Search for the cell housing the specified text and yield its (x, y) center coordinate. 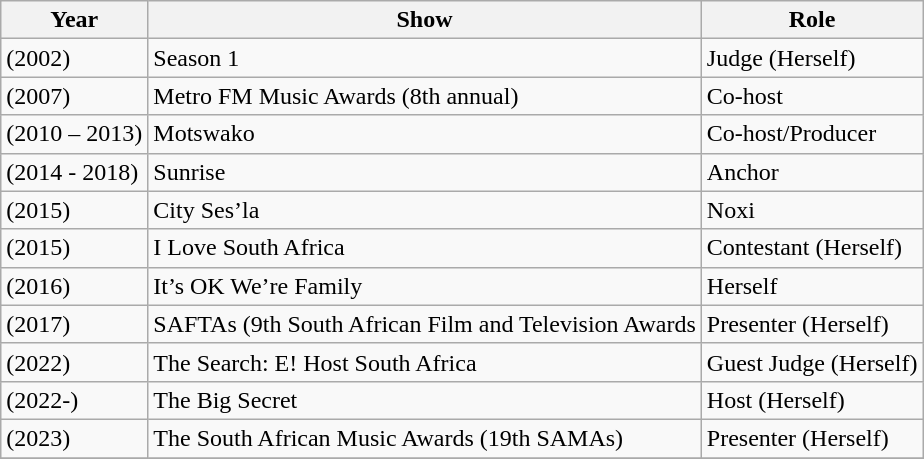
(2017) (74, 324)
Role (812, 20)
Sunrise (424, 172)
Co-host/Producer (812, 134)
The South African Music Awards (19th SAMAs) (424, 438)
Season 1 (424, 58)
It’s OK We’re Family (424, 286)
SAFTAs (9th South African Film and Television Awards (424, 324)
Anchor (812, 172)
Co-host (812, 96)
Noxi (812, 210)
(2022) (74, 362)
(2022-) (74, 400)
Motswako (424, 134)
(2016) (74, 286)
Guest Judge (Herself) (812, 362)
Herself (812, 286)
The Search: E! Host South Africa (424, 362)
Show (424, 20)
Metro FM Music Awards (8th annual) (424, 96)
(2023) (74, 438)
City Ses’la (424, 210)
Host (Herself) (812, 400)
(2010 – 2013) (74, 134)
(2014 - 2018) (74, 172)
Judge (Herself) (812, 58)
Contestant (Herself) (812, 248)
Year (74, 20)
The Big Secret (424, 400)
(2002) (74, 58)
(2007) (74, 96)
I Love South Africa (424, 248)
